Output the [X, Y] coordinate of the center of the cell containing the given text.  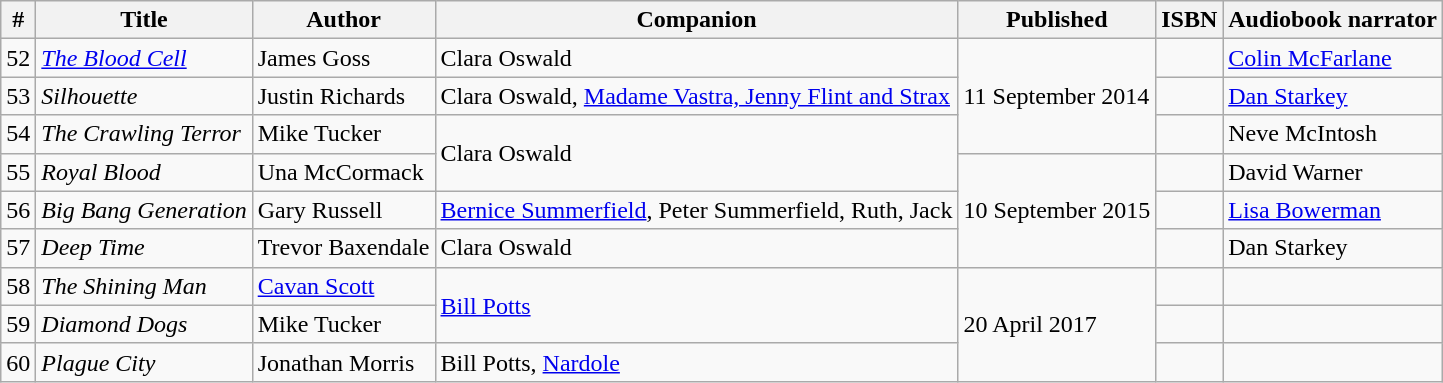
Audiobook narrator [1333, 20]
55 [18, 172]
Author [344, 20]
53 [18, 96]
Plague City [144, 362]
ISBN [1190, 20]
Big Bang Generation [144, 210]
57 [18, 248]
52 [18, 58]
Justin Richards [344, 96]
David Warner [1333, 172]
Companion [696, 20]
Trevor Baxendale [344, 248]
Bernice Summerfield, Peter Summerfield, Ruth, Jack [696, 210]
59 [18, 324]
Published [1057, 20]
Cavan Scott [344, 286]
Colin McFarlane [1333, 58]
60 [18, 362]
Royal Blood [144, 172]
Bill Potts, Nardole [696, 362]
Deep Time [144, 248]
# [18, 20]
58 [18, 286]
11 September 2014 [1057, 96]
Bill Potts [696, 305]
Jonathan Morris [344, 362]
Silhouette [144, 96]
Clara Oswald, Madame Vastra, Jenny Flint and Strax [696, 96]
The Blood Cell [144, 58]
10 September 2015 [1057, 210]
Lisa Bowerman [1333, 210]
20 April 2017 [1057, 324]
56 [18, 210]
54 [18, 134]
The Crawling Terror [144, 134]
Una McCormack [344, 172]
Neve McIntosh [1333, 134]
Gary Russell [344, 210]
Title [144, 20]
Diamond Dogs [144, 324]
James Goss [344, 58]
The Shining Man [144, 286]
